Detect which cell encompasses the target text, then output its (X, Y) center coordinate. 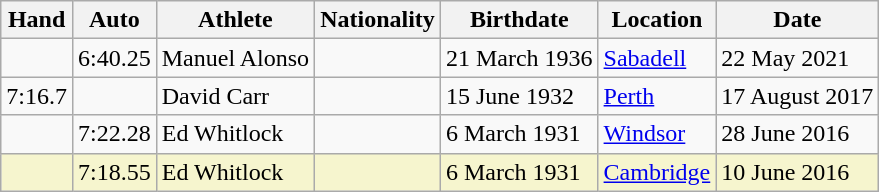
Sabadell (657, 58)
28 June 2016 (798, 134)
15 June 1932 (519, 96)
David Carr (235, 96)
10 June 2016 (798, 172)
Birthdate (519, 20)
17 August 2017 (798, 96)
7:16.7 (37, 96)
Manuel Alonso (235, 58)
7:18.55 (114, 172)
Windsor (657, 134)
Location (657, 20)
Auto (114, 20)
Athlete (235, 20)
7:22.28 (114, 134)
Perth (657, 96)
Cambridge (657, 172)
21 March 1936 (519, 58)
Date (798, 20)
Hand (37, 20)
Nationality (378, 20)
22 May 2021 (798, 58)
6:40.25 (114, 58)
